Detect which cell encompasses the target text, then output its (x, y) center coordinate. 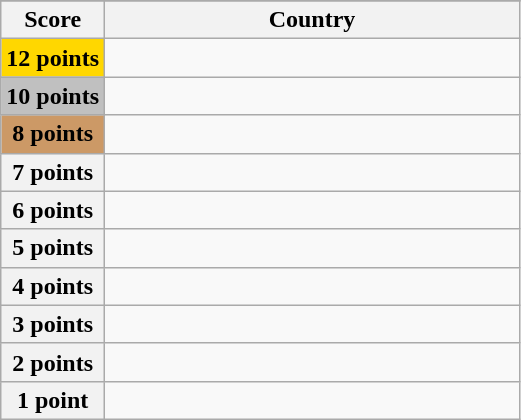
4 points (53, 286)
1 point (53, 400)
10 points (53, 96)
6 points (53, 210)
8 points (53, 134)
2 points (53, 362)
3 points (53, 324)
Score (53, 20)
7 points (53, 172)
12 points (53, 58)
5 points (53, 248)
Country (312, 20)
